Identify which cell holds the provided text, then report its (X, Y) central coordinate. 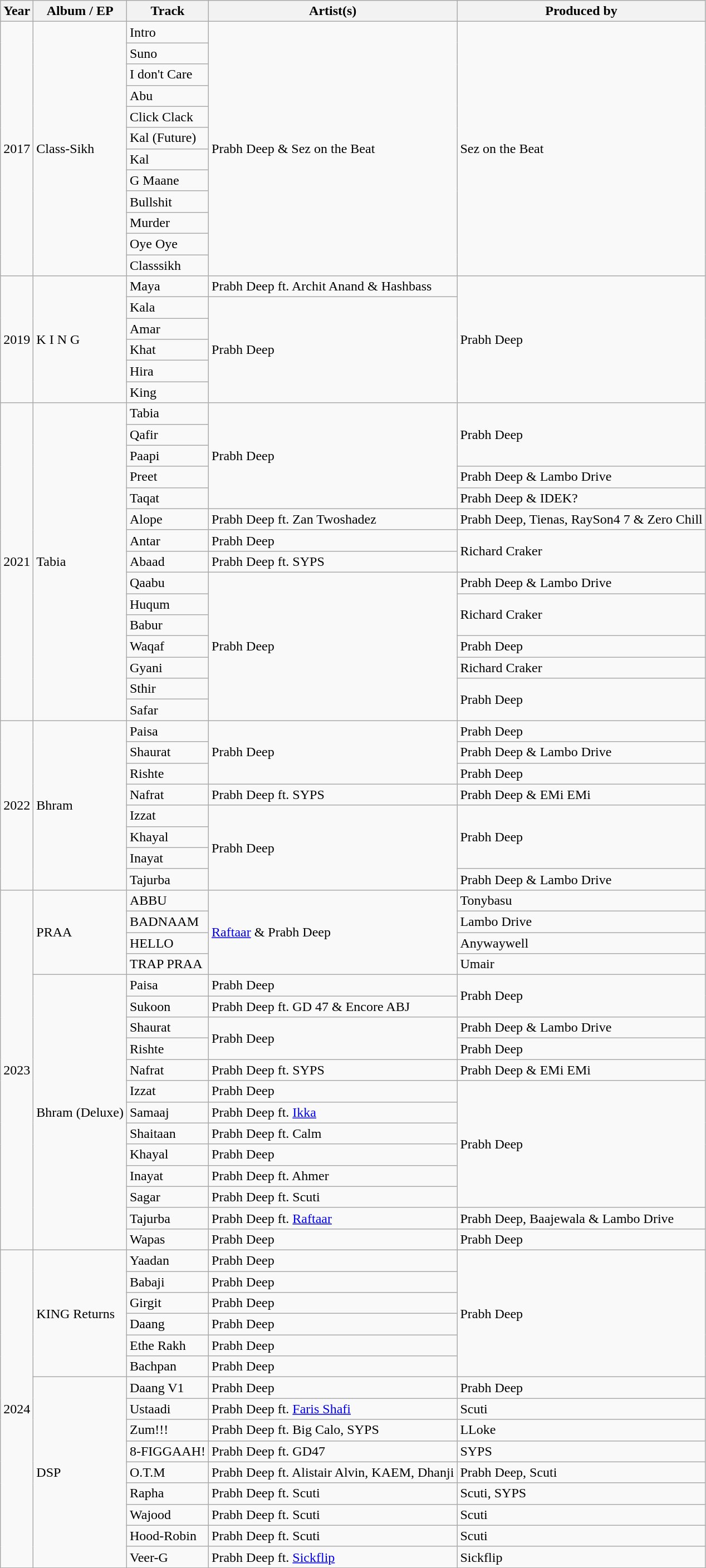
Class-Sikh (80, 149)
Qaabu (167, 583)
Rapha (167, 1493)
Prabh Deep ft. Faris Shafi (333, 1409)
Hood-Robin (167, 1536)
Prabh Deep ft. GD47 (333, 1451)
Wapas (167, 1239)
KING Returns (80, 1313)
Umair (581, 964)
Album / EP (80, 11)
2019 (17, 339)
I don't Care (167, 75)
Track (167, 11)
Preet (167, 477)
Maya (167, 287)
Prabh Deep & Sez on the Beat (333, 149)
TRAP PRAA (167, 964)
Kala (167, 308)
Antar (167, 540)
Bhram (Deluxe) (80, 1113)
Sukoon (167, 1007)
Prabh Deep & IDEK? (581, 498)
Prabh Deep ft. Sickflip (333, 1557)
Murder (167, 223)
2022 (17, 805)
Girgit (167, 1303)
Anywaywell (581, 943)
Prabh Deep ft. GD 47 & Encore ABJ (333, 1007)
Hira (167, 371)
Shaitaan (167, 1133)
Abu (167, 96)
Samaaj (167, 1112)
ABBU (167, 900)
Tonybasu (581, 900)
Safar (167, 710)
Qafir (167, 435)
Produced by (581, 11)
Prabh Deep ft. Zan Twoshadez (333, 519)
O.T.M (167, 1472)
G Maane (167, 180)
Prabh Deep ft. Ikka (333, 1112)
Sthir (167, 689)
K I N G (80, 339)
Prabh Deep, Scuti (581, 1472)
Daang (167, 1324)
Prabh Deep, Baajewala & Lambo Drive (581, 1218)
DSP (80, 1472)
King (167, 392)
Babur (167, 625)
Babaji (167, 1281)
Prabh Deep, Tienas, RaySon4 7 & Zero Chill (581, 519)
Prabh Deep ft. Archit Anand & Hashbass (333, 287)
Prabh Deep ft. Big Calo, SYPS (333, 1430)
Sickflip (581, 1557)
2017 (17, 149)
2021 (17, 562)
SYPS (581, 1451)
Suno (167, 53)
Zum!!! (167, 1430)
Sez on the Beat (581, 149)
Bullshit (167, 201)
Artist(s) (333, 11)
Year (17, 11)
Daang V1 (167, 1388)
Kal (Future) (167, 138)
Wajood (167, 1515)
Huqum (167, 604)
Prabh Deep ft. Raftaar (333, 1218)
Veer-G (167, 1557)
Lambo Drive (581, 921)
Scuti, SYPS (581, 1493)
Bachpan (167, 1367)
Bhram (80, 805)
Khat (167, 350)
2023 (17, 1069)
Prabh Deep ft. Alistair Alvin, KAEM, Dhanji (333, 1472)
Kal (167, 159)
Raftaar & Prabh Deep (333, 932)
Yaadan (167, 1260)
Click Clack (167, 117)
2024 (17, 1409)
Prabh Deep ft. Ahmer (333, 1176)
Sagar (167, 1197)
Gyani (167, 668)
HELLO (167, 943)
BADNAAM (167, 921)
Amar (167, 329)
Taqat (167, 498)
Intro (167, 32)
Classsikh (167, 265)
Oye Oye (167, 244)
Prabh Deep ft. Calm (333, 1133)
Abaad (167, 561)
Ethe Rakh (167, 1345)
Alope (167, 519)
PRAA (80, 932)
Waqaf (167, 647)
Paapi (167, 456)
8-FIGGAAH! (167, 1451)
Ustaadi (167, 1409)
LLoke (581, 1430)
